Pinpoint the cell where the given text exists, returning its [x, y] midpoint coordinate. 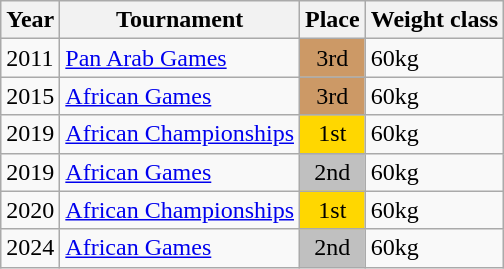
2015 [30, 96]
Pan Arab Games [180, 58]
Place [333, 20]
2011 [30, 58]
Tournament [180, 20]
Weight class [434, 20]
2024 [30, 248]
Year [30, 20]
2020 [30, 210]
